Detect which cell encompasses the target text, then output its [X, Y] center coordinate. 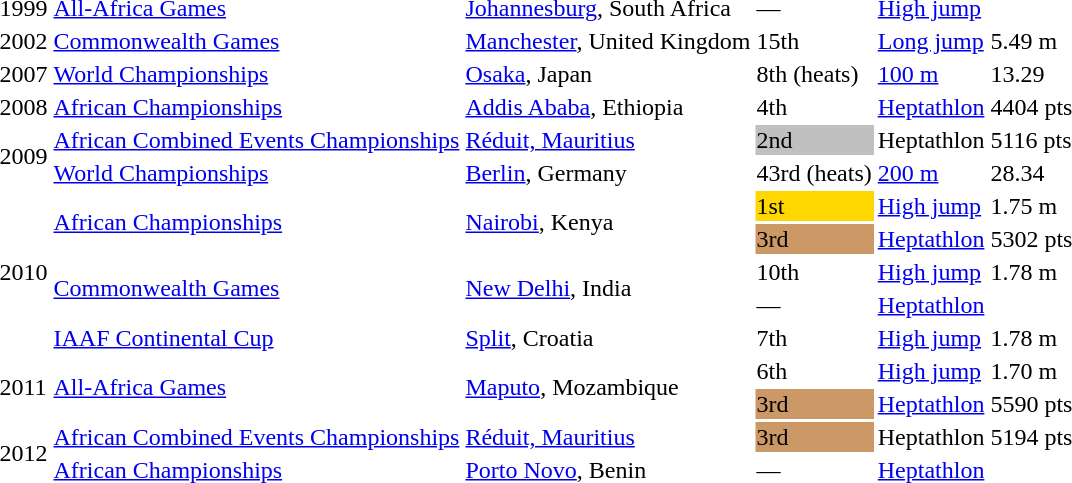
43rd (heats) [814, 173]
IAAF Continental Cup [256, 338]
7th [814, 338]
Maputo, Mozambique [608, 388]
Manchester, United Kingdom [608, 41]
4th [814, 107]
Berlin, Germany [608, 173]
— [814, 305]
Split, Croatia [608, 338]
1st [814, 206]
15th [814, 41]
Addis Ababa, Ethiopia [608, 107]
6th [814, 371]
Nairobi, Kenya [608, 222]
Long jump [931, 41]
New Delhi, India [608, 288]
All-Africa Games [256, 388]
2nd [814, 140]
200 m [931, 173]
Osaka, Japan [608, 74]
100 m [931, 74]
8th (heats) [814, 74]
10th [814, 272]
